From the cell containing the given text, extract its center point as [x, y] coordinate. 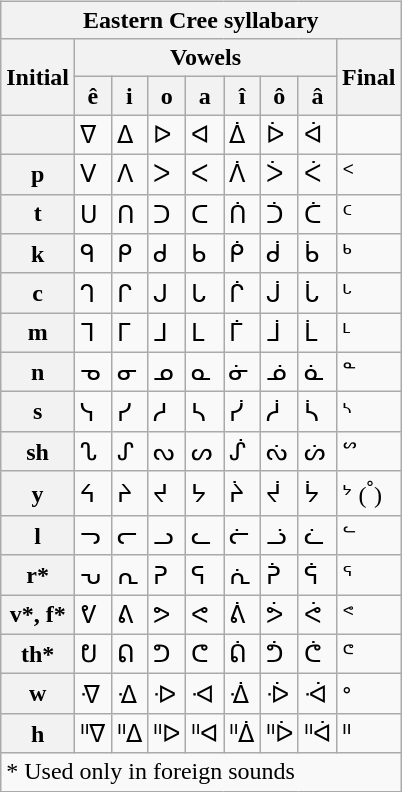
ᐋ [317, 135]
ᑰ [279, 254]
ᐗ [205, 694]
ᓪ [368, 536]
ᑮ [242, 254]
p [38, 175]
ᑯ [167, 254]
t [38, 214]
ᑭ [130, 254]
ᓘ [279, 536]
ᐱ [130, 175]
ᑐ [167, 214]
ᕙ [205, 615]
ᑏ [242, 214]
ᒪ [205, 333]
ᒧ [167, 333]
Final [368, 77]
a [205, 96]
ᐦᐅ [167, 733]
ᑖ [317, 214]
ᔪ [167, 494]
ᐲ [242, 175]
ᐐ [242, 694]
ᓅ [279, 372]
s [38, 412]
ᕗ [167, 615]
ᑦ [368, 214]
Initial [38, 77]
ᕌ [317, 575]
ᑎ [130, 214]
ᒣ [94, 333]
ᓚ [205, 536]
* Used only in foreign sounds [201, 772]
ᕐ [368, 575]
ᓱ [167, 412]
ᔦ [94, 494]
ᐄ [242, 135]
ᕤ [167, 654]
ᕋ [205, 575]
ᓕ [130, 536]
ᓂ [130, 372]
ᑳ [317, 254]
ᒃ [368, 254]
n [38, 372]
ᐆ [279, 135]
ᕞ [94, 654]
ᒡ [368, 293]
ᐦᐋ [317, 733]
ᓗ [167, 536]
ᐎ [130, 694]
ᑫ [94, 254]
ᓛ [317, 536]
ᐤ [368, 694]
ᐒ [167, 694]
ᐅ [167, 135]
ᔭ [205, 494]
ᔥ [368, 452]
ᕈ [167, 575]
ᓇ [205, 372]
ᐦᐁ [94, 733]
ᔑ [130, 452]
w [38, 694]
ᔅ [368, 412]
ᑲ [205, 254]
ᐦᐄ [242, 733]
ᔓ [167, 452]
ô [279, 96]
â [317, 96]
ê [94, 96]
ᑌ [94, 214]
m [38, 333]
ᑉ [368, 175]
ᔫ [279, 494]
y [38, 494]
ᕉ [279, 575]
ᕘ [279, 615]
ᒐ [205, 293]
ᐹ [317, 175]
ᕖ [242, 615]
ᐌ [94, 694]
r* [38, 575]
ᓐ [368, 372]
ᐔ [279, 694]
ᒋ [130, 293]
ᐊ [205, 135]
l [38, 536]
ᓀ [94, 372]
ᔕ [205, 452]
ᕕ [130, 615]
ᔾ (ᐤ) [368, 494]
ᓵ [317, 412]
ᒌ [242, 293]
ᓄ [167, 372]
Vowels [206, 58]
ᕠ [130, 654]
ᓓ [94, 536]
ᓖ [242, 536]
ᔐ [94, 452]
ᒑ [317, 293]
v*, f* [38, 615]
ᐸ [205, 175]
ᒫ [317, 333]
ᕥ [279, 654]
ᔩ [242, 494]
ᓯ [130, 412]
ᔨ [130, 494]
ᓴ [205, 412]
ᕇ [242, 575]
ᒉ [94, 293]
ᒥ [130, 333]
ᐦᐆ [279, 733]
î [242, 96]
ᕃ [94, 575]
ᕚ [317, 615]
ᕓ [94, 615]
ᐃ [130, 135]
ᔖ [317, 452]
i [130, 96]
ᒍ [167, 293]
ᓃ [242, 372]
ᐙ [317, 694]
ᒎ [279, 293]
k [38, 254]
th* [38, 654]
ᔮ [317, 494]
ᐦ [368, 733]
ᔔ [279, 452]
ᓰ [242, 412]
ᔒ [242, 452]
ᑑ [279, 214]
ᕦ [205, 654]
c [38, 293]
ᕝ [368, 615]
ᐳ [167, 175]
ᕆ [130, 575]
ᐦᐃ [130, 733]
ᐴ [279, 175]
ᐦᐊ [205, 733]
h [38, 733]
ᒨ [279, 333]
ᒻ [368, 333]
ᕪ [368, 654]
ᑕ [205, 214]
ᐁ [94, 135]
ᒦ [242, 333]
ᓈ [317, 372]
ᓲ [279, 412]
ᕢ [242, 654]
ᕧ [317, 654]
ᐯ [94, 175]
ᓭ [94, 412]
o [167, 96]
Eastern Cree syllabary [201, 20]
sh [38, 452]
